Output the (x, y) coordinate of the center of the cell containing the given text.  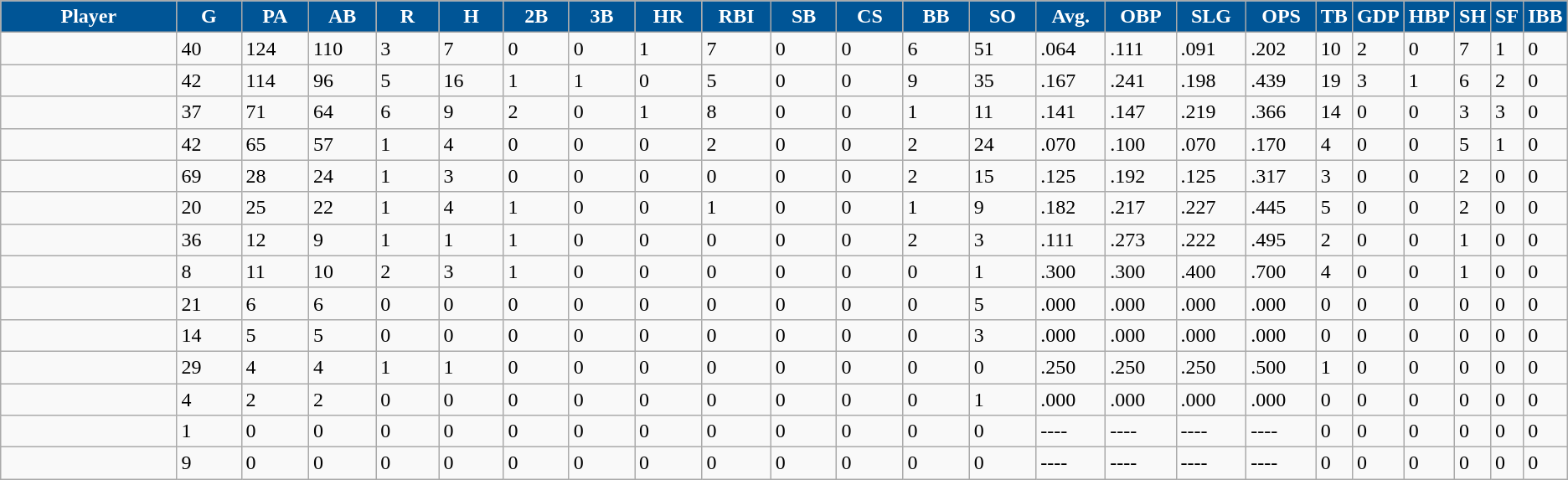
H (471, 17)
2B (536, 17)
.147 (1141, 112)
.439 (1282, 80)
SH (1473, 17)
.167 (1070, 80)
SB (804, 17)
3B (601, 17)
SLG (1211, 17)
.500 (1282, 367)
28 (275, 176)
OPS (1282, 17)
.366 (1282, 112)
25 (275, 208)
SF (1508, 17)
51 (1002, 49)
.141 (1070, 112)
.700 (1282, 271)
40 (209, 49)
.495 (1282, 240)
110 (342, 49)
29 (209, 367)
AB (342, 17)
RBI (736, 17)
.273 (1141, 240)
21 (209, 303)
65 (275, 144)
.192 (1141, 176)
Avg. (1070, 17)
22 (342, 208)
TB (1333, 17)
PA (275, 17)
CS (869, 17)
OBP (1141, 17)
114 (275, 80)
.202 (1282, 49)
57 (342, 144)
SO (1002, 17)
G (209, 17)
64 (342, 112)
.227 (1211, 208)
R (407, 17)
.445 (1282, 208)
69 (209, 176)
.064 (1070, 49)
16 (471, 80)
.182 (1070, 208)
12 (275, 240)
15 (1002, 176)
.222 (1211, 240)
.317 (1282, 176)
71 (275, 112)
37 (209, 112)
HR (668, 17)
124 (275, 49)
IBB (1546, 17)
GDP (1378, 17)
96 (342, 80)
.217 (1141, 208)
.170 (1282, 144)
20 (209, 208)
.400 (1211, 271)
.100 (1141, 144)
.219 (1211, 112)
.241 (1141, 80)
.198 (1211, 80)
19 (1333, 80)
HBP (1429, 17)
BB (936, 17)
36 (209, 240)
35 (1002, 80)
.091 (1211, 49)
Player (89, 17)
